Extract the [X, Y] coordinate from the center of the cell holding the provided text.  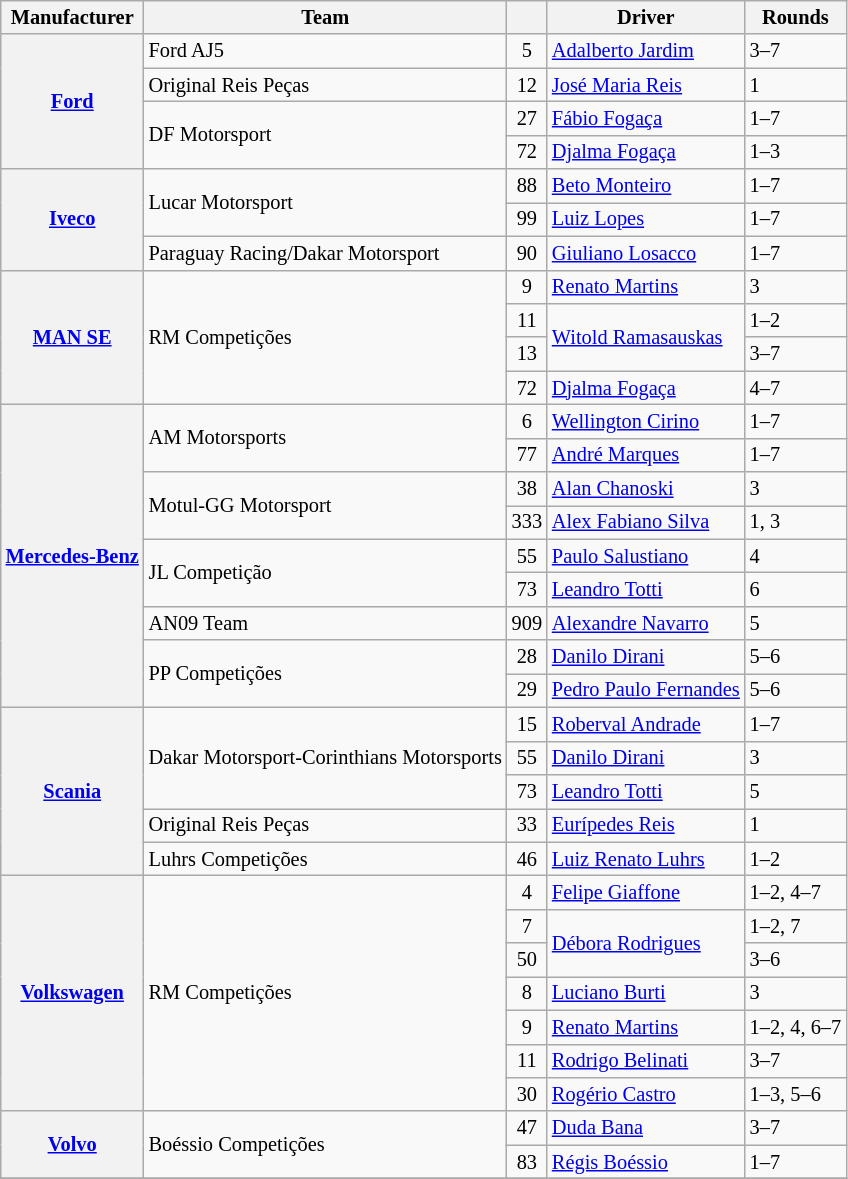
Duda Bana [646, 1128]
Witold Ramasauskas [646, 336]
Rodrigo Belinati [646, 1061]
Motul-GG Motorsport [326, 506]
Beto Monteiro [646, 186]
Débora Rodrigues [646, 942]
MAN SE [72, 338]
1–2, 4–7 [796, 892]
77 [527, 455]
50 [527, 960]
Ford [72, 102]
7 [527, 926]
Alexandre Navarro [646, 623]
Boéssio Competições [326, 1144]
12 [527, 85]
88 [527, 186]
13 [527, 354]
Eurípedes Reis [646, 825]
90 [527, 253]
333 [527, 522]
Paraguay Racing/Dakar Motorsport [326, 253]
Rounds [796, 17]
83 [527, 1162]
Pedro Paulo Fernandes [646, 690]
1–3, 5–6 [796, 1094]
Volkswagen [72, 993]
1–3 [796, 152]
Luhrs Competições [326, 859]
AM Motorsports [326, 438]
Luciano Burti [646, 993]
Giuliano Losacco [646, 253]
Luiz Lopes [646, 219]
4–7 [796, 388]
27 [527, 118]
JL Competição [326, 572]
Adalberto Jardim [646, 51]
1, 3 [796, 522]
909 [527, 623]
1–2, 7 [796, 926]
DF Motorsport [326, 134]
Driver [646, 17]
José Maria Reis [646, 85]
André Marques [646, 455]
Mercedes-Benz [72, 556]
Rogério Castro [646, 1094]
AN09 Team [326, 623]
99 [527, 219]
Iveco [72, 220]
Wellington Cirino [646, 421]
1–2, 4, 6–7 [796, 1027]
Ford AJ5 [326, 51]
Scania [72, 791]
Fábio Fogaça [646, 118]
29 [527, 690]
Roberval Andrade [646, 724]
38 [527, 489]
Felipe Giaffone [646, 892]
Régis Boéssio [646, 1162]
Lucar Motorsport [326, 202]
Alex Fabiano Silva [646, 522]
15 [527, 724]
33 [527, 825]
30 [527, 1094]
8 [527, 993]
Manufacturer [72, 17]
Volvo [72, 1144]
PP Competições [326, 674]
Luiz Renato Luhrs [646, 859]
Dakar Motorsport-Corinthians Motorsports [326, 758]
28 [527, 657]
46 [527, 859]
Paulo Salustiano [646, 556]
47 [527, 1128]
3–6 [796, 960]
Team [326, 17]
Alan Chanoski [646, 489]
